Return [X, Y] of the center of cell containing provided text 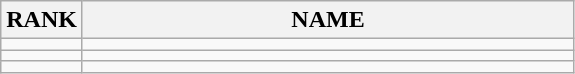
RANK [42, 20]
NAME [328, 20]
